Scan for the cell matching the given text and deliver its (X, Y) coordinate at center. 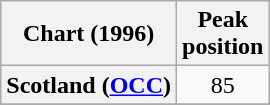
Scotland (OCC) (89, 85)
Chart (1996) (89, 34)
85 (223, 85)
Peakposition (223, 34)
